Return [X, Y] of the center of cell containing provided text 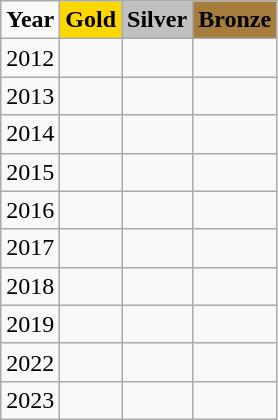
2017 [30, 248]
2014 [30, 134]
2013 [30, 96]
2019 [30, 324]
Silver [158, 20]
2022 [30, 362]
2018 [30, 286]
2016 [30, 210]
2023 [30, 400]
Gold [91, 20]
2012 [30, 58]
2015 [30, 172]
Year [30, 20]
Bronze [235, 20]
